Output the (X, Y) coordinate of the center of the cell containing the given text.  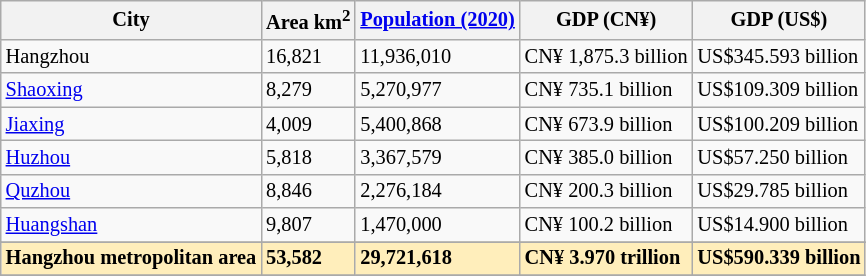
City (131, 20)
Huzhou (131, 157)
CN¥ 735.1 billion (606, 90)
US$57.250 billion (780, 157)
US$14.900 billion (780, 225)
US$100.209 billion (780, 124)
CN¥ 1,875.3 billion (606, 56)
CN¥ 100.2 billion (606, 225)
CN¥ 3.970 trillion (606, 258)
CN¥ 385.0 billion (606, 157)
29,721,618 (437, 258)
5,818 (308, 157)
8,846 (308, 191)
US$109.309 billion (780, 90)
Jiaxing (131, 124)
Quzhou (131, 191)
Hangzhou (131, 56)
CN¥ 200.3 billion (606, 191)
16,821 (308, 56)
US$590.339 billion (780, 258)
8,279 (308, 90)
Population (2020) (437, 20)
Hangzhou metropolitan area (131, 258)
4,009 (308, 124)
US$345.593 billion (780, 56)
2,276,184 (437, 191)
9,807 (308, 225)
Huangshan (131, 225)
US$29.785 billion (780, 191)
CN¥ 673.9 billion (606, 124)
GDP (US$) (780, 20)
1,470,000 (437, 225)
GDP (CN¥) (606, 20)
5,270,977 (437, 90)
Shaoxing (131, 90)
Area km2 (308, 20)
53,582 (308, 258)
11,936,010 (437, 56)
5,400,868 (437, 124)
3,367,579 (437, 157)
